Pinpoint the cell where the given text exists, returning its (x, y) midpoint coordinate. 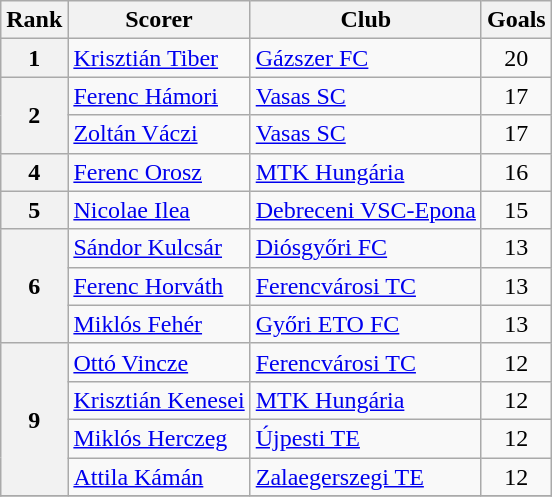
Gázszer FC (366, 58)
Debreceni VSC-Epona (366, 210)
Club (366, 20)
Zalaegerszegi TE (366, 477)
Krisztián Kenesei (159, 400)
5 (34, 210)
16 (516, 172)
Újpesti TE (366, 438)
9 (34, 419)
6 (34, 286)
Ferenc Hámori (159, 96)
4 (34, 172)
Zoltán Váczi (159, 134)
Goals (516, 20)
15 (516, 210)
Miklós Fehér (159, 324)
Miklós Herczeg (159, 438)
Nicolae Ilea (159, 210)
Attila Kámán (159, 477)
Győri ETO FC (366, 324)
Rank (34, 20)
Ottó Vincze (159, 362)
Ferenc Orosz (159, 172)
2 (34, 115)
Scorer (159, 20)
Ferenc Horváth (159, 286)
20 (516, 58)
Diósgyőri FC (366, 248)
1 (34, 58)
Krisztián Tiber (159, 58)
Sándor Kulcsár (159, 248)
